From the cell containing the given text, extract its center point as (X, Y) coordinate. 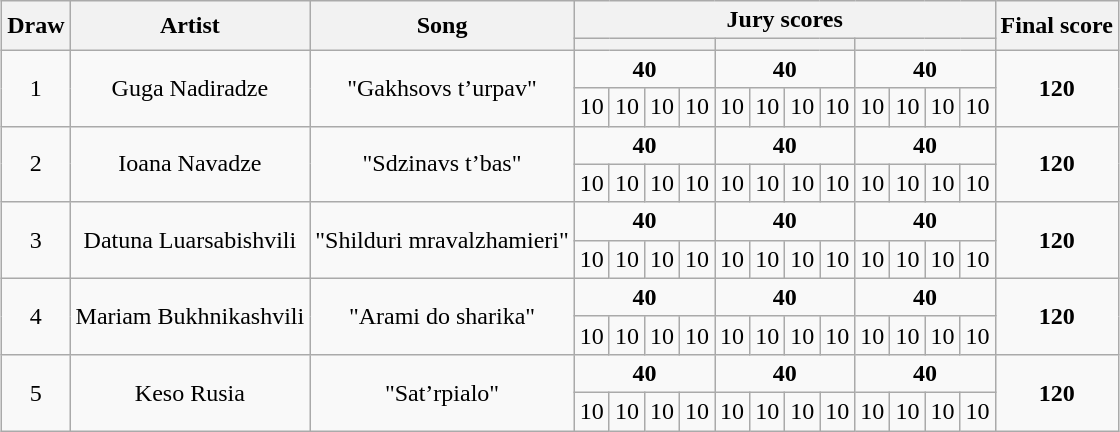
4 (36, 316)
Datuna Luarsabishvili (190, 240)
"Arami do sharika" (442, 316)
"Sdzinavs t’bas" (442, 164)
Keso Rusia (190, 392)
Ioana Navadze (190, 164)
3 (36, 240)
Mariam Bukhnikashvili (190, 316)
2 (36, 164)
Guga Nadiradze (190, 88)
"Gakhsovs t’urpav" (442, 88)
"Shilduri mravalzhamieri" (442, 240)
Jury scores (784, 20)
5 (36, 392)
"Sat’rpialo" (442, 392)
Final score (1056, 26)
Artist (190, 26)
Draw (36, 26)
1 (36, 88)
Song (442, 26)
